Search for the cell housing the specified text and yield its [X, Y] center coordinate. 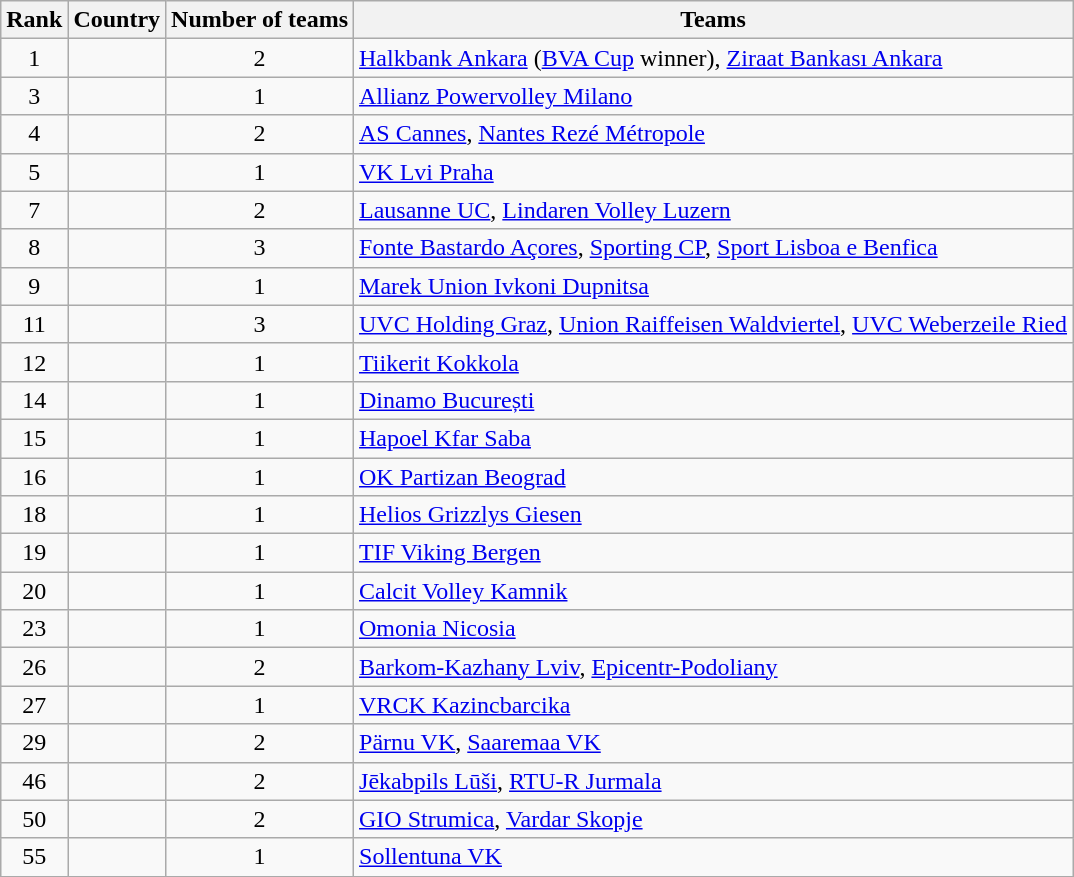
20 [34, 591]
VK Lvi Praha [714, 172]
Teams [714, 20]
12 [34, 362]
9 [34, 286]
Jēkabpils Lūši, RTU-R Jurmala [714, 781]
Marek Union Ivkoni Dupnitsa [714, 286]
Pärnu VK, Saaremaa VK [714, 743]
46 [34, 781]
GIO Strumica, Vardar Skopje [714, 819]
27 [34, 705]
50 [34, 819]
Barkom-Kazhany Lviv, Epicentr-Podoliany [714, 667]
11 [34, 324]
VRCK Kazincbarcika [714, 705]
26 [34, 667]
8 [34, 248]
29 [34, 743]
16 [34, 477]
UVC Holding Graz, Union Raiffeisen Waldviertel, UVC Weberzeile Ried [714, 324]
Fonte Bastardo Açores, Sporting CP, Sport Lisboa e Benfica [714, 248]
Sollentuna VK [714, 857]
23 [34, 629]
Tiikerit Kokkola [714, 362]
Calcit Volley Kamnik [714, 591]
AS Cannes, Nantes Rezé Métropole [714, 134]
Omonia Nicosia [714, 629]
Dinamo București [714, 400]
14 [34, 400]
Allianz Powervolley Milano [714, 96]
55 [34, 857]
7 [34, 210]
5 [34, 172]
Rank [34, 20]
TIF Viking Bergen [714, 553]
Country [117, 20]
15 [34, 438]
OK Partizan Beograd [714, 477]
18 [34, 515]
Number of teams [260, 20]
Halkbank Ankara (BVA Cup winner), Ziraat Bankası Ankara [714, 58]
Hapoel Kfar Saba [714, 438]
19 [34, 553]
4 [34, 134]
Helios Grizzlys Giesen [714, 515]
Lausanne UC, Lindaren Volley Luzern [714, 210]
